Return [x, y] of the center of cell containing provided text 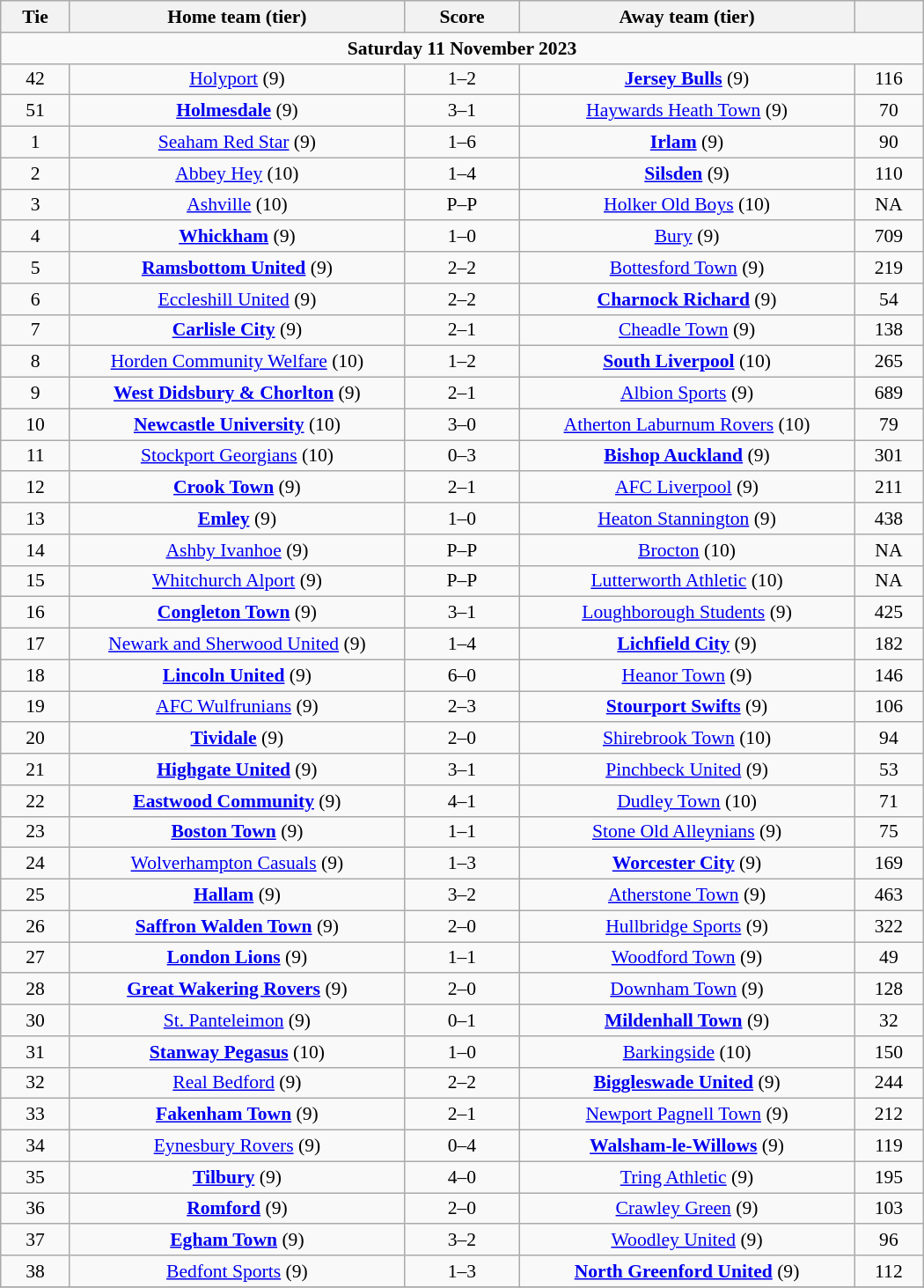
54 [889, 299]
34 [35, 1146]
0–3 [461, 456]
Atherstone Town (9) [687, 895]
Highgate United (9) [237, 769]
Walsham-le-Willows (9) [687, 1146]
Lincoln United (9) [237, 675]
Saturday 11 November 2023 [462, 48]
25 [35, 895]
35 [35, 1177]
71 [889, 801]
St. Panteleimon (9) [237, 1020]
Tring Athletic (9) [687, 1177]
20 [35, 739]
Heanor Town (9) [687, 675]
36 [35, 1209]
23 [35, 832]
219 [889, 268]
Seaham Red Star (9) [237, 143]
30 [35, 1020]
Eccleshill United (9) [237, 299]
Stourport Swifts (9) [687, 707]
463 [889, 895]
Tilbury (9) [237, 1177]
Crawley Green (9) [687, 1209]
Silsden (9) [687, 173]
24 [35, 864]
North Greenford United (9) [687, 1271]
Charnock Richard (9) [687, 299]
Dudley Town (10) [687, 801]
212 [889, 1115]
4–0 [461, 1177]
438 [889, 519]
26 [35, 926]
Shirebrook Town (10) [687, 739]
5 [35, 268]
Holyport (9) [237, 79]
Newcastle University (10) [237, 424]
112 [889, 1271]
103 [889, 1209]
28 [35, 990]
Woodley United (9) [687, 1240]
Stockport Georgians (10) [237, 456]
Score [461, 17]
265 [889, 362]
110 [889, 173]
22 [35, 801]
33 [35, 1115]
Hallam (9) [237, 895]
Haywards Heath Town (9) [687, 111]
Barkingside (10) [687, 1052]
10 [35, 424]
8 [35, 362]
70 [889, 111]
Worcester City (9) [687, 864]
Horden Community Welfare (10) [237, 362]
37 [35, 1240]
Brocton (10) [687, 550]
53 [889, 769]
7 [35, 330]
Pinchbeck United (9) [687, 769]
Bottesford Town (9) [687, 268]
AFC Liverpool (9) [687, 488]
146 [889, 675]
Great Wakering Rovers (9) [237, 990]
51 [35, 111]
Ashby Ivanhoe (9) [237, 550]
Mildenhall Town (9) [687, 1020]
Newark and Sherwood United (9) [237, 644]
244 [889, 1083]
106 [889, 707]
17 [35, 644]
150 [889, 1052]
19 [35, 707]
2 [35, 173]
0–1 [461, 1020]
Irlam (9) [687, 143]
Whickham (9) [237, 237]
1 [35, 143]
Loughborough Students (9) [687, 613]
21 [35, 769]
Cheadle Town (9) [687, 330]
Ramsbottom United (9) [237, 268]
96 [889, 1240]
Away team (tier) [687, 17]
14 [35, 550]
42 [35, 79]
Tie [35, 17]
Bedfont Sports (9) [237, 1271]
Stone Old Alleynians (9) [687, 832]
689 [889, 394]
38 [35, 1271]
322 [889, 926]
Saffron Walden Town (9) [237, 926]
Abbey Hey (10) [237, 173]
79 [889, 424]
0–4 [461, 1146]
2–3 [461, 707]
Emley (9) [237, 519]
Fakenham Town (9) [237, 1115]
3–0 [461, 424]
Eynesbury Rovers (9) [237, 1146]
128 [889, 990]
6 [35, 299]
4–1 [461, 801]
27 [35, 958]
15 [35, 581]
182 [889, 644]
195 [889, 1177]
119 [889, 1146]
Tividale (9) [237, 739]
Lutterworth Athletic (10) [687, 581]
1–6 [461, 143]
Home team (tier) [237, 17]
75 [889, 832]
13 [35, 519]
Albion Sports (9) [687, 394]
Jersey Bulls (9) [687, 79]
Woodford Town (9) [687, 958]
94 [889, 739]
Carlisle City (9) [237, 330]
Bishop Auckland (9) [687, 456]
18 [35, 675]
Holker Old Boys (10) [687, 205]
AFC Wulfrunians (9) [237, 707]
Bury (9) [687, 237]
Whitchurch Alport (9) [237, 581]
301 [889, 456]
South Liverpool (10) [687, 362]
Lichfield City (9) [687, 644]
Atherton Laburnum Rovers (10) [687, 424]
12 [35, 488]
169 [889, 864]
Hullbridge Sports (9) [687, 926]
211 [889, 488]
Eastwood Community (9) [237, 801]
Biggleswade United (9) [687, 1083]
16 [35, 613]
Romford (9) [237, 1209]
Newport Pagnell Town (9) [687, 1115]
31 [35, 1052]
Egham Town (9) [237, 1240]
4 [35, 237]
Congleton Town (9) [237, 613]
Downham Town (9) [687, 990]
138 [889, 330]
London Lions (9) [237, 958]
90 [889, 143]
116 [889, 79]
Holmesdale (9) [237, 111]
425 [889, 613]
49 [889, 958]
9 [35, 394]
709 [889, 237]
West Didsbury & Chorlton (9) [237, 394]
3 [35, 205]
Heaton Stannington (9) [687, 519]
11 [35, 456]
Crook Town (9) [237, 488]
Real Bedford (9) [237, 1083]
Stanway Pegasus (10) [237, 1052]
6–0 [461, 675]
Wolverhampton Casuals (9) [237, 864]
Boston Town (9) [237, 832]
Ashville (10) [237, 205]
